For the text-containing cell, return its midpoint in (X, Y) coordinate format. 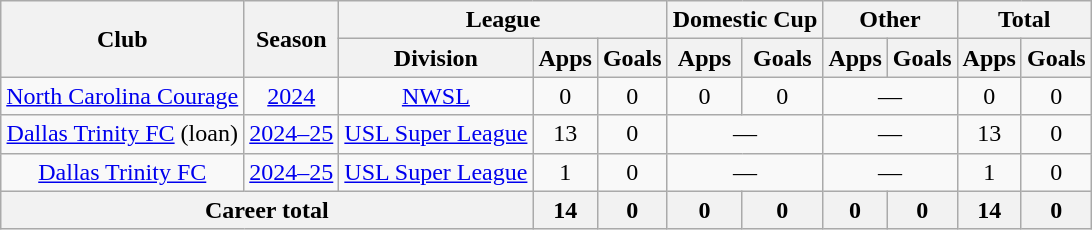
Dallas Trinity FC (122, 172)
NWSL (436, 96)
Domestic Cup (745, 20)
League (503, 20)
Division (436, 58)
Other (890, 20)
Dallas Trinity FC (loan) (122, 134)
Career total (267, 210)
2024 (292, 96)
Total (1024, 20)
Season (292, 39)
Club (122, 39)
North Carolina Courage (122, 96)
